Find where the given text appears and provide that cell's center as (X, Y) coordinate. 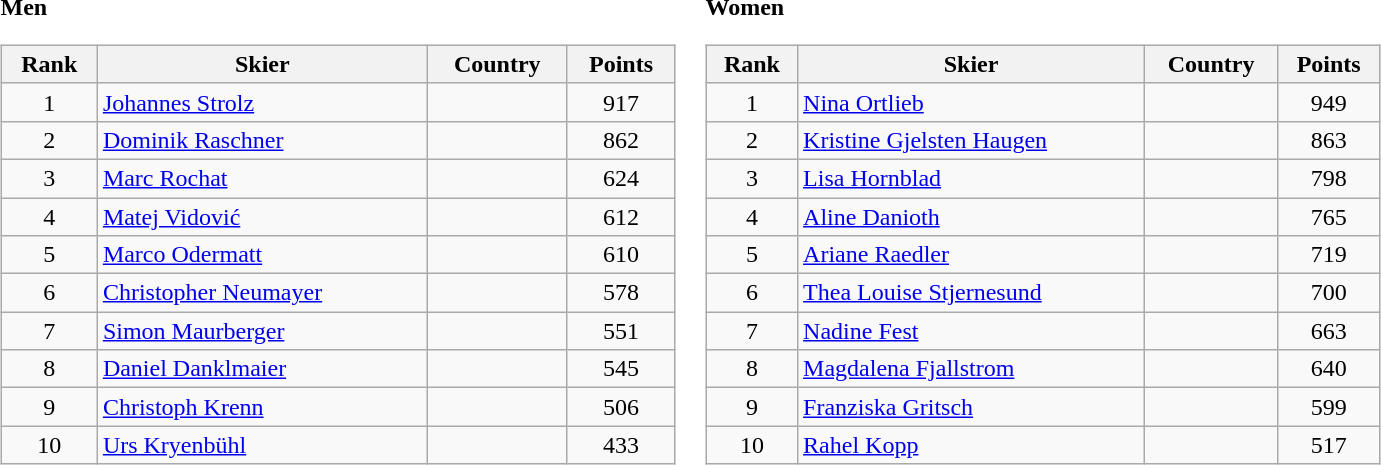
433 (621, 445)
Dominik Raschner (262, 140)
599 (1329, 407)
Simon Maurberger (262, 331)
545 (621, 369)
949 (1329, 102)
719 (1329, 255)
517 (1329, 445)
Lisa Hornblad (972, 178)
640 (1329, 369)
Christoph Krenn (262, 407)
Magdalena Fjallstrom (972, 369)
624 (621, 178)
917 (621, 102)
Nina Ortlieb (972, 102)
551 (621, 331)
Ariane Raedler (972, 255)
506 (621, 407)
Rahel Kopp (972, 445)
663 (1329, 331)
863 (1329, 140)
Nadine Fest (972, 331)
Aline Danioth (972, 217)
798 (1329, 178)
610 (621, 255)
765 (1329, 217)
700 (1329, 293)
Franziska Gritsch (972, 407)
Marco Odermatt (262, 255)
Thea Louise Stjernesund (972, 293)
Matej Vidović (262, 217)
578 (621, 293)
Urs Kryenbühl (262, 445)
Kristine Gjelsten Haugen (972, 140)
Christopher Neumayer (262, 293)
612 (621, 217)
Johannes Strolz (262, 102)
862 (621, 140)
Daniel Danklmaier (262, 369)
Marc Rochat (262, 178)
